Output the (X, Y) coordinate of the center of the cell containing the given text.  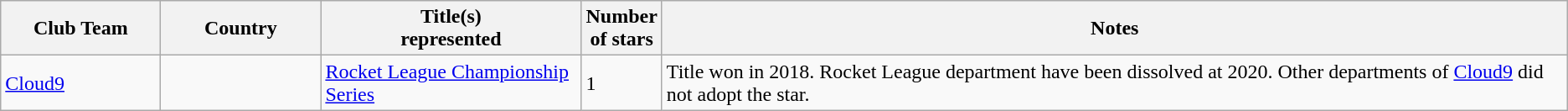
Rocket League Championship Series (451, 82)
Title(s)represented (451, 29)
Cloud9 (80, 82)
Notes (1114, 29)
Title won in 2018. Rocket League department have been dissolved at 2020. Other departments of Cloud9 did not adopt the star. (1114, 82)
Club Team (80, 29)
Country (241, 29)
1 (622, 82)
Numberof stars (622, 29)
